From the cell containing the given text, extract its center point as [x, y] coordinate. 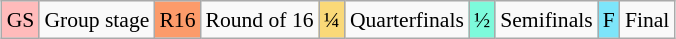
Final [648, 20]
½ [482, 20]
Round of 16 [260, 20]
GS [21, 20]
F [609, 20]
¼ [332, 20]
Group stage [96, 20]
R16 [177, 20]
Semifinals [546, 20]
Quarterfinals [407, 20]
